Search for the cell housing the specified text and yield its [x, y] center coordinate. 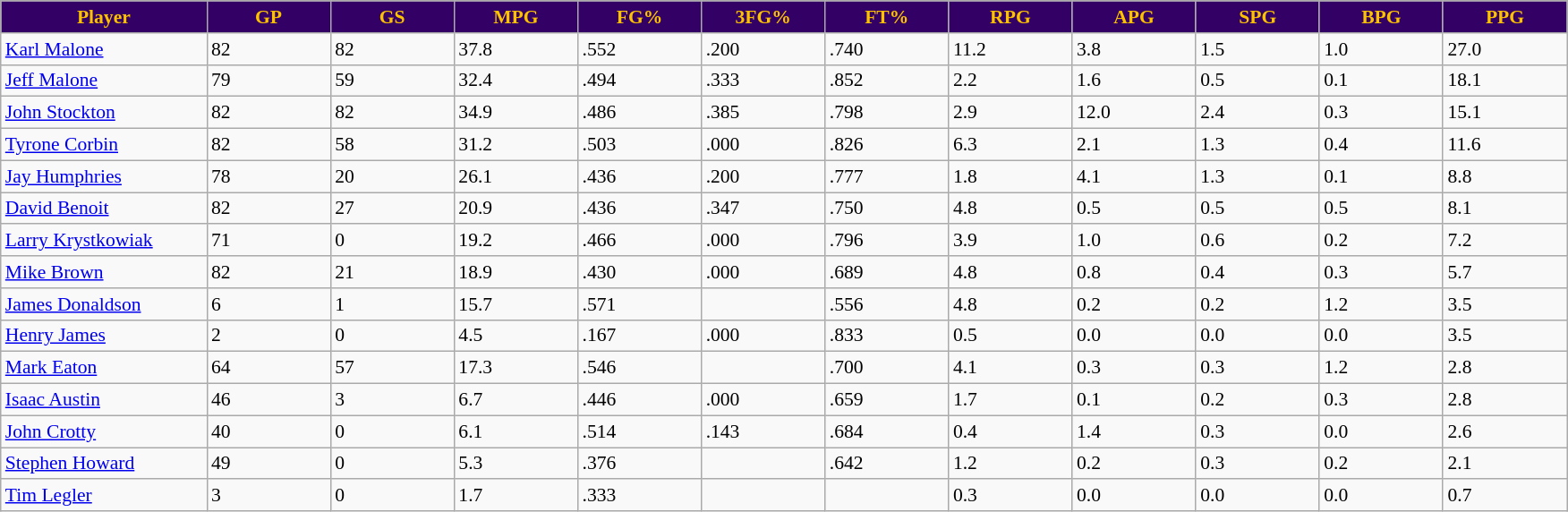
1.5 [1257, 49]
8.8 [1504, 176]
John Crotty [104, 431]
2 [268, 336]
APG [1134, 17]
3.8 [1134, 49]
.750 [887, 209]
49 [268, 464]
34.9 [516, 113]
Jeff Malone [104, 81]
2.6 [1504, 431]
21 [392, 272]
71 [268, 241]
.376 [639, 464]
2.2 [1010, 81]
John Stockton [104, 113]
12.0 [1134, 113]
Player [104, 17]
1.4 [1134, 431]
7.2 [1504, 241]
32.4 [516, 81]
FG% [639, 17]
31.2 [516, 145]
Karl Malone [104, 49]
SPG [1257, 17]
.700 [887, 368]
RPG [1010, 17]
64 [268, 368]
.740 [887, 49]
.796 [887, 241]
0.7 [1504, 496]
1.8 [1010, 176]
2.9 [1010, 113]
.446 [639, 400]
59 [392, 81]
BPG [1381, 17]
.494 [639, 81]
Jay Humphries [104, 176]
0.8 [1134, 272]
.642 [887, 464]
Isaac Austin [104, 400]
5.3 [516, 464]
.466 [639, 241]
.514 [639, 431]
.852 [887, 81]
46 [268, 400]
8.1 [1504, 209]
Mike Brown [104, 272]
6.7 [516, 400]
Stephen Howard [104, 464]
.826 [887, 145]
4.5 [516, 336]
26.1 [516, 176]
Tyrone Corbin [104, 145]
Mark Eaton [104, 368]
.689 [887, 272]
.833 [887, 336]
Tim Legler [104, 496]
20 [392, 176]
78 [268, 176]
.556 [887, 304]
PPG [1504, 17]
20.9 [516, 209]
40 [268, 431]
.347 [763, 209]
6.3 [1010, 145]
Henry James [104, 336]
1 [392, 304]
.430 [639, 272]
.546 [639, 368]
GS [392, 17]
18.1 [1504, 81]
.798 [887, 113]
James Donaldson [104, 304]
15.1 [1504, 113]
.571 [639, 304]
.503 [639, 145]
5.7 [1504, 272]
19.2 [516, 241]
58 [392, 145]
6.1 [516, 431]
1.6 [1134, 81]
0.6 [1257, 241]
57 [392, 368]
11.2 [1010, 49]
18.9 [516, 272]
79 [268, 81]
27 [392, 209]
Larry Krystkowiak [104, 241]
.777 [887, 176]
3.9 [1010, 241]
.167 [639, 336]
15.7 [516, 304]
.385 [763, 113]
GP [268, 17]
17.3 [516, 368]
.684 [887, 431]
David Benoit [104, 209]
2.4 [1257, 113]
.486 [639, 113]
.659 [887, 400]
.143 [763, 431]
37.8 [516, 49]
MPG [516, 17]
.552 [639, 49]
FT% [887, 17]
27.0 [1504, 49]
3FG% [763, 17]
11.6 [1504, 145]
6 [268, 304]
